Extract the (x, y) coordinate from the center of the cell holding the provided text.  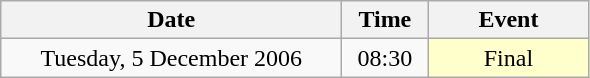
08:30 (385, 58)
Time (385, 20)
Event (508, 20)
Tuesday, 5 December 2006 (172, 58)
Final (508, 58)
Date (172, 20)
